Extract the (X, Y) coordinate from the center of the cell holding the provided text.  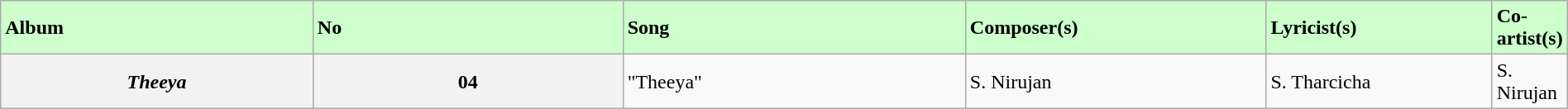
"Theeya" (794, 81)
No (468, 28)
Theeya (157, 81)
Co-artist(s) (1530, 28)
S. Tharcicha (1379, 81)
Song (794, 28)
Composer(s) (1116, 28)
Album (157, 28)
04 (468, 81)
Lyricist(s) (1379, 28)
